Find where the given text appears and provide that cell's center as [x, y] coordinate. 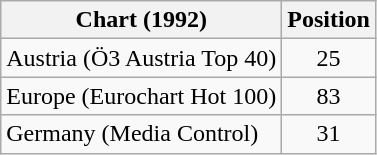
Europe (Eurochart Hot 100) [142, 96]
31 [329, 134]
25 [329, 58]
Chart (1992) [142, 20]
Position [329, 20]
83 [329, 96]
Germany (Media Control) [142, 134]
Austria (Ö3 Austria Top 40) [142, 58]
